Provide the (X, Y) coordinate of the cell's center where the given text is located.  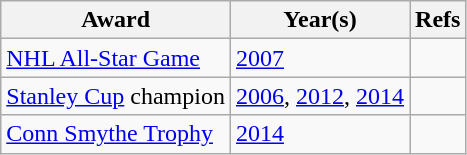
Year(s) (320, 20)
Award (116, 20)
2014 (320, 134)
Conn Smythe Trophy (116, 134)
2007 (320, 58)
Stanley Cup champion (116, 96)
2006, 2012, 2014 (320, 96)
NHL All-Star Game (116, 58)
Refs (438, 20)
